Find where the given text appears and provide that cell's center as [x, y] coordinate. 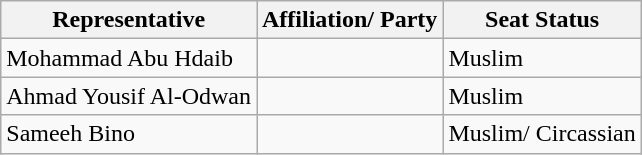
Seat Status [542, 20]
Mohammad Abu Hdaib [129, 58]
Affiliation/ Party [349, 20]
Representative [129, 20]
Ahmad Yousif Al-Odwan [129, 96]
Sameeh Bino [129, 134]
Muslim/ Circassian [542, 134]
